Search for the cell housing the specified text and yield its [X, Y] center coordinate. 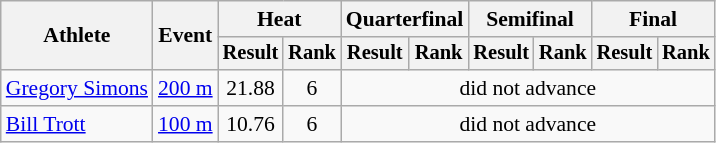
Gregory Simons [77, 88]
Heat [280, 19]
Semifinal [530, 19]
Bill Trott [77, 124]
10.76 [251, 124]
200 m [186, 88]
21.88 [251, 88]
100 m [186, 124]
Event [186, 36]
Final [654, 19]
Athlete [77, 36]
Quarterfinal [405, 19]
